Identify which cell holds the provided text, then report its (x, y) central coordinate. 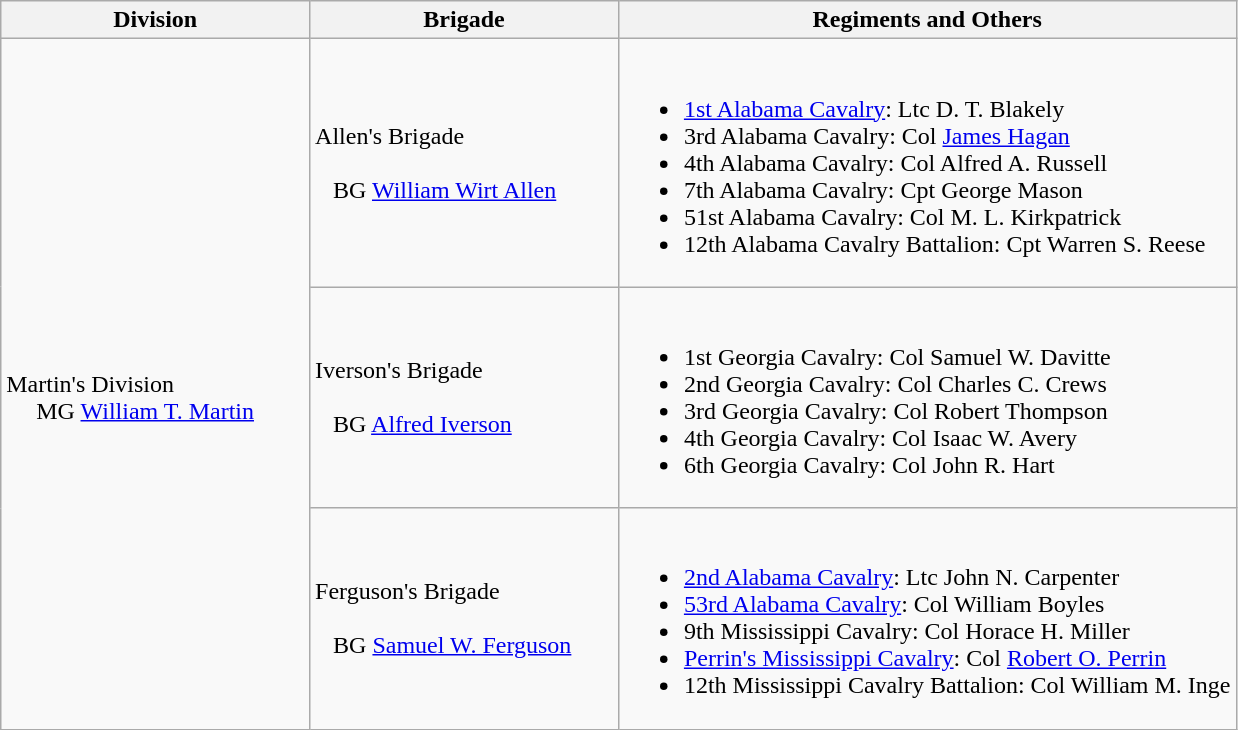
Regiments and Others (927, 20)
Brigade (464, 20)
Division (156, 20)
Allen's Brigade BG William Wirt Allen (464, 163)
Martin's Division MG William T. Martin (156, 384)
Ferguson's Brigade BG Samuel W. Ferguson (464, 618)
Iverson's Brigade BG Alfred Iverson (464, 398)
